From the cell containing the given text, extract its center point as [x, y] coordinate. 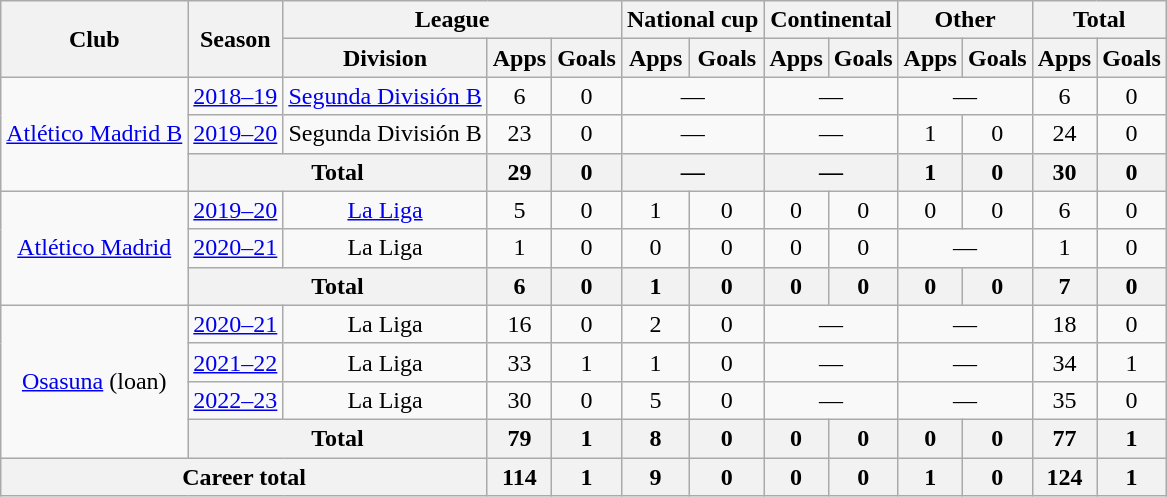
Continental [831, 20]
18 [1064, 324]
77 [1064, 438]
35 [1064, 400]
Atlético Madrid B [94, 134]
8 [655, 438]
Division [385, 58]
23 [519, 134]
2022–23 [236, 400]
7 [1064, 286]
Osasuna (loan) [94, 381]
2018–19 [236, 96]
124 [1064, 477]
2021–22 [236, 362]
Season [236, 39]
League [452, 20]
34 [1064, 362]
Other [965, 20]
National cup [692, 20]
Atlético Madrid [94, 248]
114 [519, 477]
24 [1064, 134]
33 [519, 362]
29 [519, 172]
Club [94, 39]
79 [519, 438]
16 [519, 324]
2 [655, 324]
9 [655, 477]
Career total [244, 477]
